From the cell containing the given text, extract its center point as [x, y] coordinate. 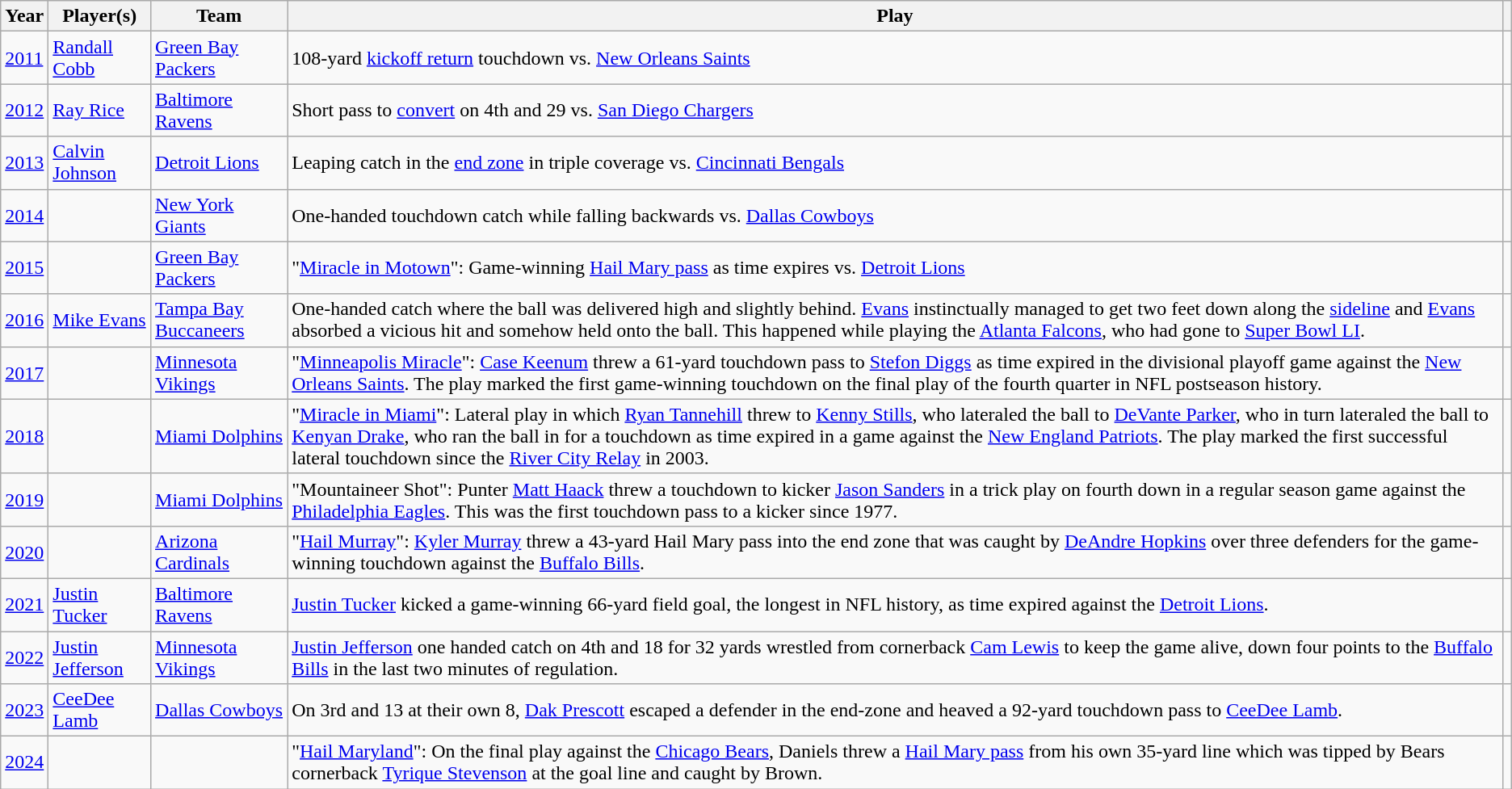
2024 [24, 762]
On 3rd and 13 at their own 8, Dak Prescott escaped a defender in the end-zone and heaved a 92-yard touchdown pass to CeeDee Lamb. [895, 711]
2012 [24, 110]
2023 [24, 711]
2016 [24, 320]
One-handed touchdown catch while falling backwards vs. Dallas Cowboys [895, 215]
2013 [24, 163]
Year [24, 16]
2021 [24, 604]
Arizona Cardinals [220, 552]
Justin Tucker kicked a game-winning 66-yard field goal, the longest in NFL history, as time expired against the Detroit Lions. [895, 604]
Ray Rice [100, 110]
Mike Evans [100, 320]
2022 [24, 657]
108-yard kickoff return touchdown vs. New Orleans Saints [895, 58]
"Miracle in Motown": Game-winning Hail Mary pass as time expires vs. Detroit Lions [895, 268]
Randall Cobb [100, 58]
2014 [24, 215]
Calvin Johnson [100, 163]
Tampa Bay Buccaneers [220, 320]
2018 [24, 436]
2020 [24, 552]
2017 [24, 373]
Leaping catch in the end zone in triple coverage vs. Cincinnati Bengals [895, 163]
2019 [24, 499]
New York Giants [220, 215]
Justin Tucker [100, 604]
CeeDee Lamb [100, 711]
Detroit Lions [220, 163]
Team [220, 16]
2011 [24, 58]
Dallas Cowboys [220, 711]
Player(s) [100, 16]
2015 [24, 268]
Justin Jefferson [100, 657]
Play [895, 16]
Short pass to convert on 4th and 29 vs. San Diego Chargers [895, 110]
